From the cell containing the given text, extract its center point as [x, y] coordinate. 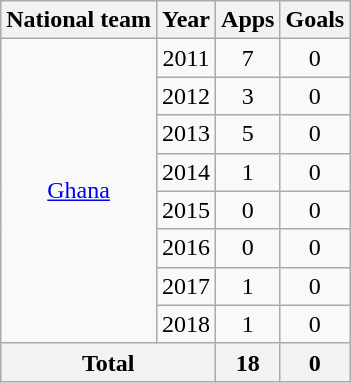
7 [248, 58]
2014 [186, 172]
2018 [186, 324]
2012 [186, 96]
5 [248, 134]
Apps [248, 20]
Ghana [79, 191]
2015 [186, 210]
2017 [186, 286]
National team [79, 20]
Year [186, 20]
2011 [186, 58]
Goals [315, 20]
18 [248, 362]
Total [108, 362]
3 [248, 96]
2016 [186, 248]
2013 [186, 134]
